Output the (x, y) coordinate of the center of the cell containing the given text.  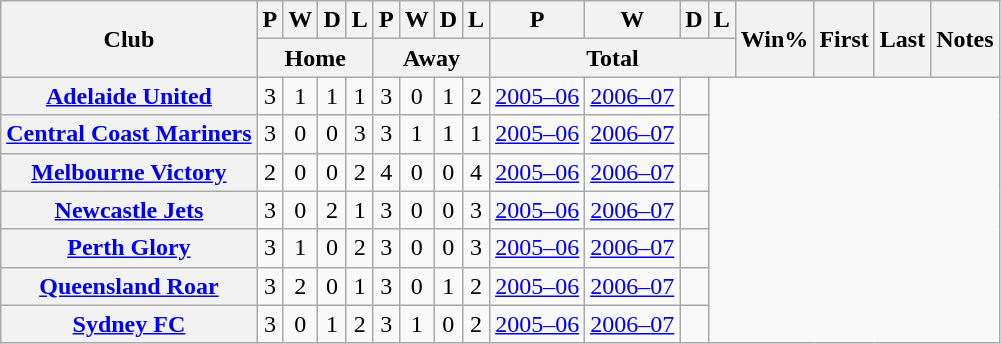
Away (431, 58)
First (844, 39)
Total (613, 58)
Home (315, 58)
Last (902, 39)
Win% (774, 39)
Club (129, 39)
Newcastle Jets (129, 210)
Perth Glory (129, 248)
Notes (965, 39)
Melbourne Victory (129, 172)
Adelaide United (129, 96)
Central Coast Mariners (129, 134)
Sydney FC (129, 324)
Queensland Roar (129, 286)
